Search for the cell housing the specified text and yield its (x, y) center coordinate. 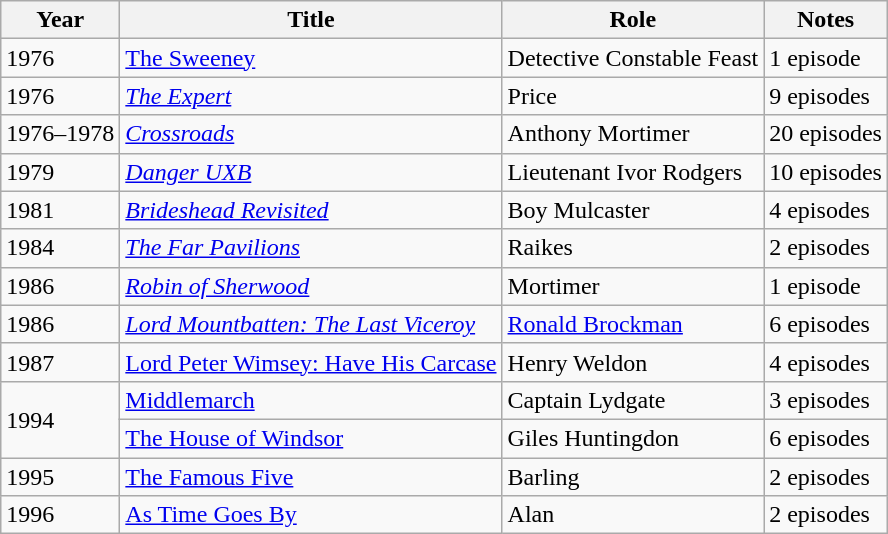
1984 (60, 248)
Year (60, 20)
The Far Pavilions (311, 248)
Mortimer (633, 286)
The Expert (311, 96)
The Sweeney (311, 58)
Lord Peter Wimsey: Have His Carcase (311, 362)
Lord Mountbatten: The Last Viceroy (311, 324)
1979 (60, 172)
Anthony Mortimer (633, 134)
The Famous Five (311, 477)
1981 (60, 210)
1987 (60, 362)
Robin of Sherwood (311, 286)
Middlemarch (311, 400)
Henry Weldon (633, 362)
As Time Goes By (311, 515)
3 episodes (826, 400)
The House of Windsor (311, 438)
1976–1978 (60, 134)
Detective Constable Feast (633, 58)
1994 (60, 419)
Notes (826, 20)
Role (633, 20)
Captain Lydgate (633, 400)
9 episodes (826, 96)
Price (633, 96)
1995 (60, 477)
Brideshead Revisited (311, 210)
Lieutenant Ivor Rodgers (633, 172)
Barling (633, 477)
Danger UXB (311, 172)
10 episodes (826, 172)
Ronald Brockman (633, 324)
Alan (633, 515)
Crossroads (311, 134)
Boy Mulcaster (633, 210)
20 episodes (826, 134)
Title (311, 20)
Raikes (633, 248)
1996 (60, 515)
Giles Huntingdon (633, 438)
